Output the (X, Y) coordinate of the center of the cell containing the given text.  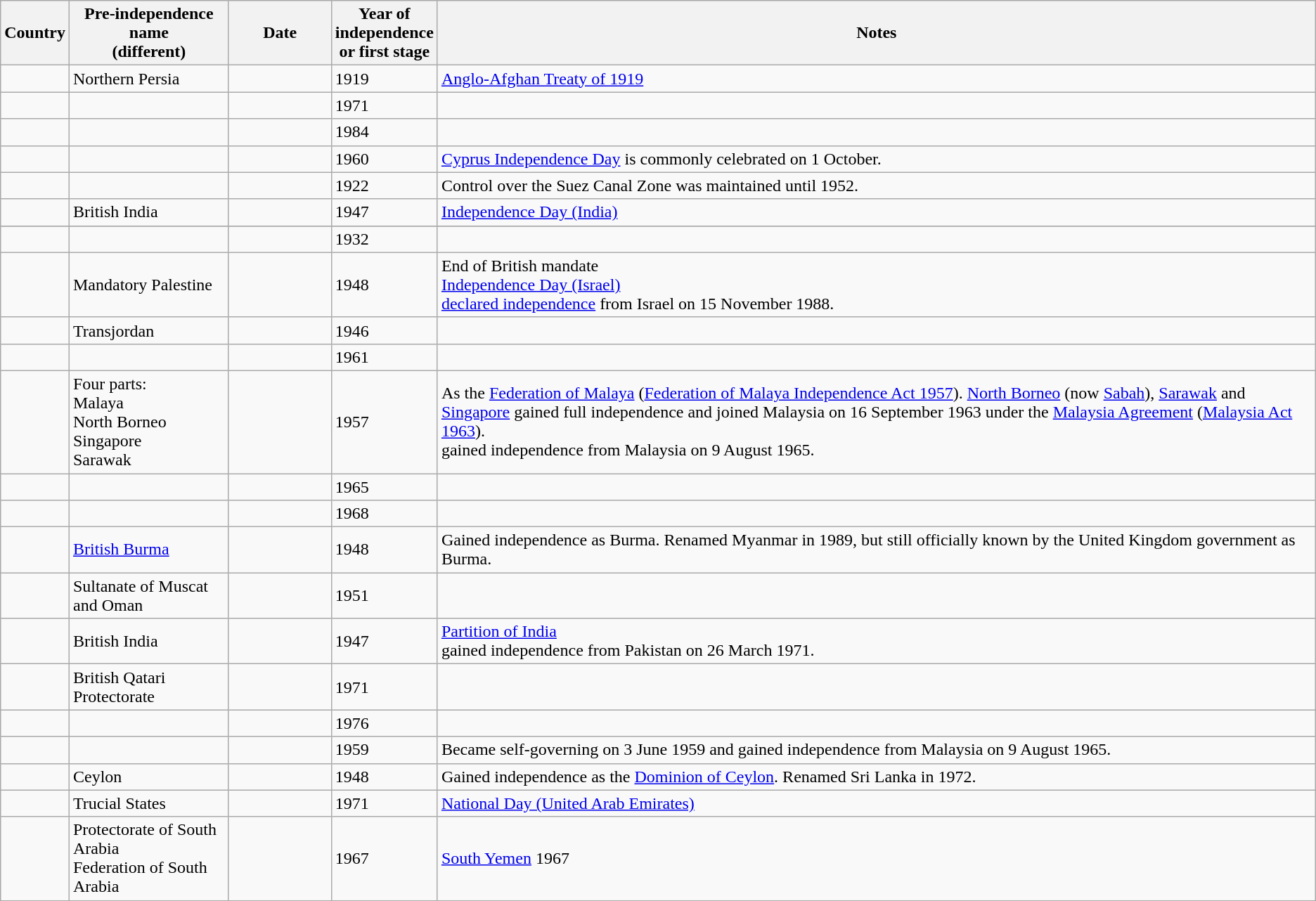
South Yemen 1967 (876, 859)
Country (35, 33)
Independence Day (India) (876, 212)
Sultanate of Muscat and Oman (149, 596)
Ceylon (149, 777)
Date (280, 33)
1959 (384, 750)
Partition of India gained independence from Pakistan on 26 March 1971. (876, 641)
Mandatory Palestine (149, 285)
1922 (384, 186)
1960 (384, 159)
Transjordan (149, 330)
1919 (384, 79)
1946 (384, 330)
1957 (384, 422)
1965 (384, 487)
End of British mandateIndependence Day (Israel) declared independence from Israel on 15 November 1988. (876, 285)
1976 (384, 723)
Northern Persia (149, 79)
1967 (384, 859)
British Burma (149, 550)
Four parts:MalayaNorth BorneoSingaporeSarawak (149, 422)
1961 (384, 357)
1951 (384, 596)
1968 (384, 514)
Trucial States (149, 803)
Pre-independencename(different) (149, 33)
Anglo-Afghan Treaty of 1919 (876, 79)
Became self-governing on 3 June 1959 and gained independence from Malaysia on 9 August 1965. (876, 750)
Control over the Suez Canal Zone was maintained until 1952. (876, 186)
National Day (United Arab Emirates) (876, 803)
Gained independence as the Dominion of Ceylon. Renamed Sri Lanka in 1972. (876, 777)
Gained independence as Burma. Renamed Myanmar in 1989, but still officially known by the United Kingdom government as Burma. (876, 550)
Cyprus Independence Day is commonly celebrated on 1 October. (876, 159)
British Qatari Protectorate (149, 687)
1984 (384, 132)
Protectorate of South ArabiaFederation of South Arabia (149, 859)
Notes (876, 33)
1932 (384, 239)
Year ofindependenceor first stage (384, 33)
